Capture the cell that displays the provided text and extract its [X, Y] central coordinate. 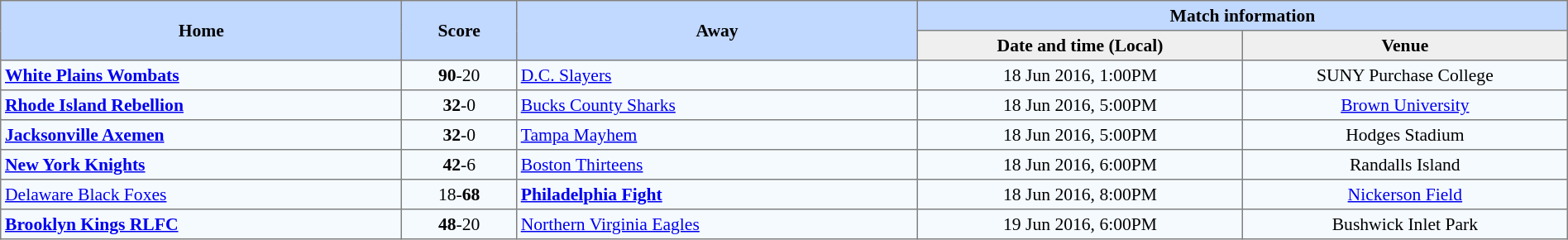
Match information [1243, 16]
Venue [1404, 46]
Bucks County Sharks [716, 105]
Brooklyn Kings RLFC [202, 224]
D.C. Slayers [716, 75]
18 Jun 2016, 8:00PM [1080, 194]
Away [716, 31]
Nickerson Field [1404, 194]
Philadelphia Fight [716, 194]
Jacksonville Axemen [202, 135]
White Plains Wombats [202, 75]
Bushwick Inlet Park [1404, 224]
Home [202, 31]
Northern Virginia Eagles [716, 224]
Rhode Island Rebellion [202, 105]
18 Jun 2016, 1:00PM [1080, 75]
Tampa Mayhem [716, 135]
Hodges Stadium [1404, 135]
19 Jun 2016, 6:00PM [1080, 224]
18 Jun 2016, 6:00PM [1080, 165]
Score [460, 31]
Date and time (Local) [1080, 46]
42-6 [460, 165]
New York Knights [202, 165]
18-68 [460, 194]
90-20 [460, 75]
SUNY Purchase College [1404, 75]
Boston Thirteens [716, 165]
Delaware Black Foxes [202, 194]
48-20 [460, 224]
Randalls Island [1404, 165]
Brown University [1404, 105]
